Return the [x, y] coordinate for the center point of the cell that contains the specified text.  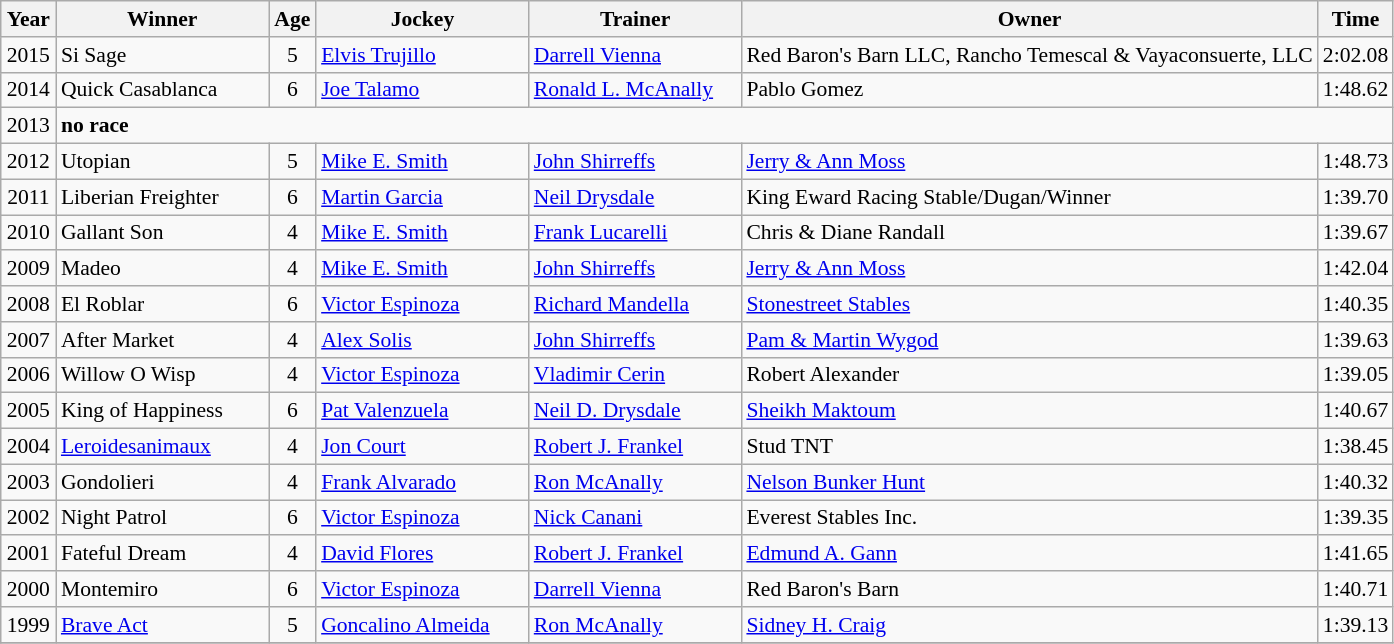
Brave Act [162, 625]
Trainer [636, 19]
1:39.63 [1356, 340]
Gallant Son [162, 233]
1:39.13 [1356, 625]
Pat Valenzuela [422, 411]
Edmund A. Gann [1029, 554]
Nick Canani [636, 518]
Neil D. Drysdale [636, 411]
Frank Lucarelli [636, 233]
2005 [28, 411]
Winner [162, 19]
Madeo [162, 269]
Sidney H. Craig [1029, 625]
Willow O Wisp [162, 375]
King Eward Racing Stable/Dugan/Winner [1029, 197]
Nelson Bunker Hunt [1029, 482]
Stud TNT [1029, 447]
1:42.04 [1356, 269]
2012 [28, 162]
Sheikh Maktoum [1029, 411]
1:40.32 [1356, 482]
Jon Court [422, 447]
1:39.05 [1356, 375]
2003 [28, 482]
Night Patrol [162, 518]
Richard Mandella [636, 304]
Martin Garcia [422, 197]
Si Sage [162, 55]
David Flores [422, 554]
Elvis Trujillo [422, 55]
1:48.62 [1356, 90]
Alex Solis [422, 340]
1:39.70 [1356, 197]
2014 [28, 90]
After Market [162, 340]
Stonestreet Stables [1029, 304]
Red Baron's Barn [1029, 589]
Neil Drysdale [636, 197]
Quick Casablanca [162, 90]
Red Baron's Barn LLC, Rancho Temescal & Vayaconsuerte, LLC [1029, 55]
2007 [28, 340]
Year [28, 19]
1:40.71 [1356, 589]
2004 [28, 447]
2002 [28, 518]
Leroidesanimaux [162, 447]
Everest Stables Inc. [1029, 518]
1:40.67 [1356, 411]
Goncalino Almeida [422, 625]
2008 [28, 304]
Fateful Dream [162, 554]
2006 [28, 375]
1:40.35 [1356, 304]
2009 [28, 269]
King of Happiness [162, 411]
2015 [28, 55]
Jockey [422, 19]
Vladimir Cerin [636, 375]
2001 [28, 554]
2010 [28, 233]
1:48.73 [1356, 162]
El Roblar [162, 304]
1:41.65 [1356, 554]
Owner [1029, 19]
Time [1356, 19]
Joe Talamo [422, 90]
2:02.08 [1356, 55]
1999 [28, 625]
2013 [28, 126]
Pablo Gomez [1029, 90]
Frank Alvarado [422, 482]
Pam & Martin Wygod [1029, 340]
Montemiro [162, 589]
2011 [28, 197]
Ronald L. McAnally [636, 90]
1:39.35 [1356, 518]
2000 [28, 589]
Liberian Freighter [162, 197]
Gondolieri [162, 482]
Age [292, 19]
Chris & Diane Randall [1029, 233]
no race [724, 126]
Robert Alexander [1029, 375]
1:38.45 [1356, 447]
Utopian [162, 162]
1:39.67 [1356, 233]
